Determine the (x, y) coordinate at the center of the cell enclosing the given text.  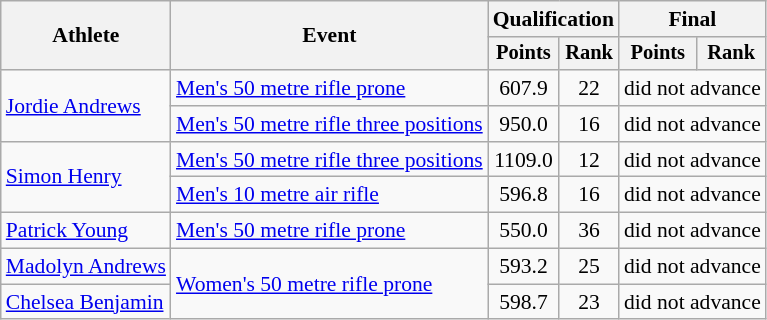
25 (589, 267)
598.7 (524, 302)
Chelsea Benjamin (86, 302)
Men's 10 metre air rifle (330, 195)
596.8 (524, 195)
1109.0 (524, 160)
Final (692, 19)
950.0 (524, 124)
Women's 50 metre rifle prone (330, 284)
12 (589, 160)
Simon Henry (86, 178)
23 (589, 302)
Madolyn Andrews (86, 267)
Event (330, 36)
607.9 (524, 88)
36 (589, 231)
Athlete (86, 36)
22 (589, 88)
593.2 (524, 267)
550.0 (524, 231)
Qualification (554, 19)
Jordie Andrews (86, 106)
Patrick Young (86, 231)
